Pinpoint the cell where the given text exists, returning its [X, Y] midpoint coordinate. 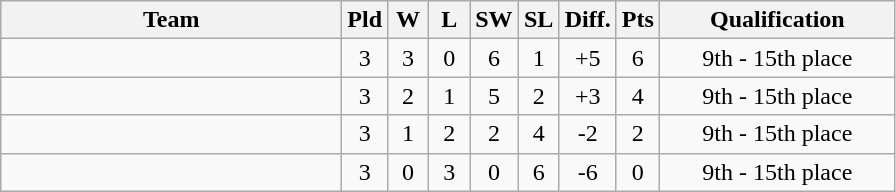
Pts [638, 20]
SW [494, 20]
Diff. [588, 20]
5 [494, 96]
-6 [588, 172]
+5 [588, 58]
+3 [588, 96]
Pld [365, 20]
SL [538, 20]
L [450, 20]
W [408, 20]
Team [172, 20]
Qualification [777, 20]
-2 [588, 134]
